Return [x, y] of the center of cell containing provided text 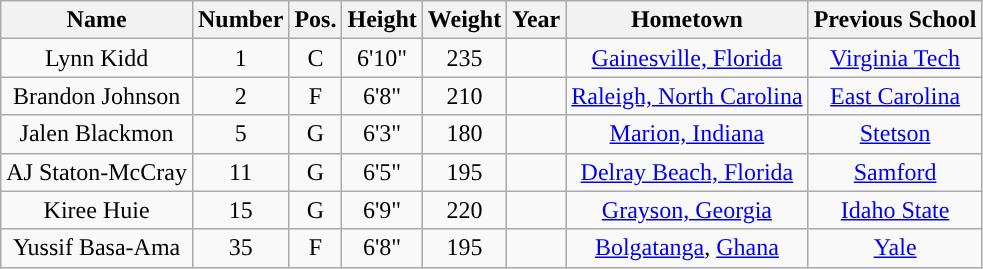
6'3" [382, 134]
Yale [895, 248]
Gainesville, Florida [687, 58]
Brandon Johnson [97, 96]
Weight [464, 20]
Pos. [316, 20]
Samford [895, 172]
Raleigh, North Carolina [687, 96]
Idaho State [895, 210]
Height [382, 20]
Year [536, 20]
Yussif Basa-Ama [97, 248]
Bolgatanga, Ghana [687, 248]
6'10" [382, 58]
35 [240, 248]
Lynn Kidd [97, 58]
220 [464, 210]
Previous School [895, 20]
Stetson [895, 134]
Name [97, 20]
AJ Staton-McCray [97, 172]
11 [240, 172]
2 [240, 96]
Jalen Blackmon [97, 134]
Kiree Huie [97, 210]
Hometown [687, 20]
180 [464, 134]
Number [240, 20]
1 [240, 58]
East Carolina [895, 96]
Marion, Indiana [687, 134]
235 [464, 58]
210 [464, 96]
15 [240, 210]
Virginia Tech [895, 58]
C [316, 58]
Grayson, Georgia [687, 210]
6'5" [382, 172]
5 [240, 134]
6'9" [382, 210]
Delray Beach, Florida [687, 172]
